Pinpoint the cell where the given text exists, returning its [X, Y] midpoint coordinate. 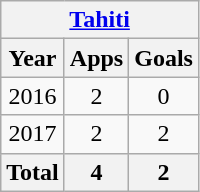
Goals [164, 58]
0 [164, 96]
Tahiti [100, 20]
Year [33, 58]
4 [96, 172]
Total [33, 172]
2016 [33, 96]
Apps [96, 58]
2017 [33, 134]
